Identify which cell holds the provided text, then report its [X, Y] central coordinate. 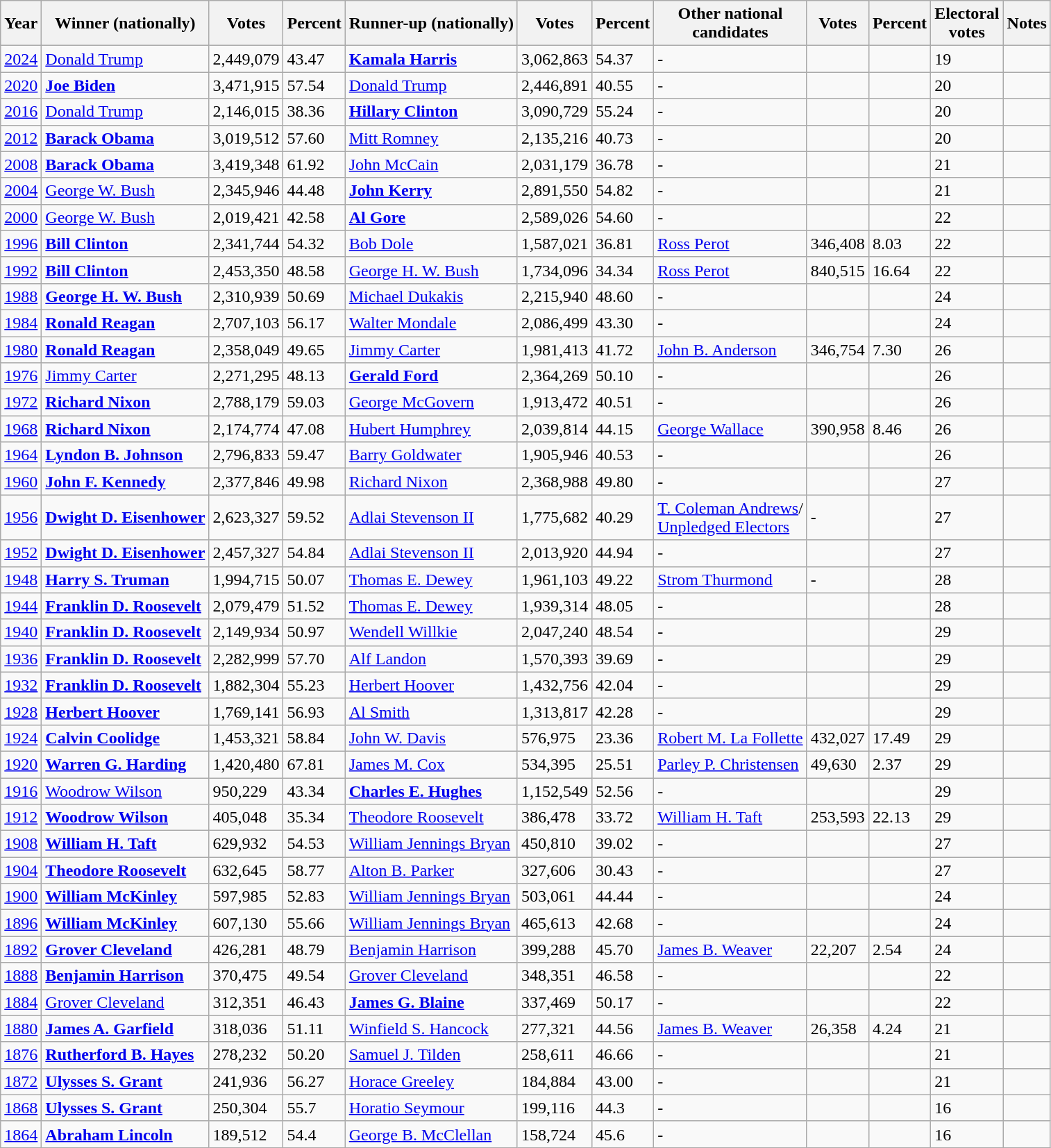
278,232 [246, 1055]
51.11 [314, 1029]
3,471,915 [246, 85]
258,611 [554, 1055]
426,281 [246, 949]
1964 [21, 455]
41.72 [622, 349]
1924 [21, 738]
Electoralvotes [967, 24]
1896 [21, 923]
2,271,295 [246, 376]
John F. Kennedy [125, 482]
48.05 [622, 606]
46.43 [314, 1002]
47.08 [314, 429]
Alf Landon [431, 659]
1,587,021 [554, 244]
Gerald Ford [431, 376]
1900 [21, 897]
432,027 [837, 738]
2,364,269 [554, 376]
Winner (nationally) [125, 24]
8.46 [900, 429]
2000 [21, 217]
1884 [21, 1002]
Mitt Romney [431, 138]
534,395 [554, 764]
253,593 [837, 818]
49.98 [314, 482]
386,478 [554, 818]
22.13 [900, 818]
1956 [21, 518]
2,215,940 [554, 296]
1988 [21, 296]
55.7 [314, 1108]
48.13 [314, 376]
348,351 [554, 976]
James G. Blaine [431, 1002]
58.84 [314, 738]
John B. Anderson [730, 349]
1,882,304 [246, 685]
1876 [21, 1055]
158,724 [554, 1134]
48.60 [622, 296]
50.17 [622, 1002]
Calvin Coolidge [125, 738]
1952 [21, 553]
2,377,846 [246, 482]
48.58 [314, 270]
44.94 [622, 553]
4.24 [900, 1029]
Other nationalcandidates [730, 24]
950,229 [246, 791]
312,351 [246, 1002]
576,975 [554, 738]
1980 [21, 349]
49.22 [622, 580]
1,313,817 [554, 711]
67.81 [314, 764]
Al Gore [431, 217]
57.70 [314, 659]
1,905,946 [554, 455]
Warren G. Harding [125, 764]
61.92 [314, 164]
2,449,079 [246, 59]
450,810 [554, 844]
2016 [21, 112]
35.34 [314, 818]
George B. McClellan [431, 1134]
26,358 [837, 1029]
1880 [21, 1029]
2,282,999 [246, 659]
1864 [21, 1134]
1916 [21, 791]
Michael Dukakis [431, 296]
3,419,348 [246, 164]
3,062,863 [554, 59]
1,734,096 [554, 270]
49,630 [837, 764]
John McCain [431, 164]
2,149,934 [246, 632]
33.72 [622, 818]
840,515 [837, 270]
1888 [21, 976]
1,775,682 [554, 518]
2,446,891 [554, 85]
Winfield S. Hancock [431, 1029]
241,936 [246, 1081]
2,345,946 [246, 191]
45.70 [622, 949]
Wendell Willkie [431, 632]
1,769,141 [246, 711]
48.79 [314, 949]
1912 [21, 818]
2,589,026 [554, 217]
46.66 [622, 1055]
59.03 [314, 403]
1936 [21, 659]
189,512 [246, 1134]
54.84 [314, 553]
44.56 [622, 1029]
40.51 [622, 403]
John W. Davis [431, 738]
45.6 [622, 1134]
40.29 [622, 518]
John Kerry [431, 191]
50.10 [622, 376]
2.54 [900, 949]
465,613 [554, 923]
Kamala Harris [431, 59]
199,116 [554, 1108]
Hubert Humphrey [431, 429]
2,796,833 [246, 455]
44.44 [622, 897]
Harry S. Truman [125, 580]
43.47 [314, 59]
57.60 [314, 138]
Alton B. Parker [431, 870]
Samuel J. Tilden [431, 1055]
59.52 [314, 518]
1920 [21, 764]
Horace Greeley [431, 1081]
2,019,421 [246, 217]
370,475 [246, 976]
44.48 [314, 191]
2,047,240 [554, 632]
1892 [21, 949]
2,135,216 [554, 138]
52.83 [314, 897]
1,961,103 [554, 580]
1984 [21, 323]
54.32 [314, 244]
Robert M. La Follette [730, 738]
2,079,479 [246, 606]
2,623,327 [246, 518]
2,341,744 [246, 244]
1996 [21, 244]
1,913,472 [554, 403]
Horatio Seymour [431, 1108]
25.51 [622, 764]
2,174,774 [246, 429]
1960 [21, 482]
George Wallace [730, 429]
2,457,327 [246, 553]
390,958 [837, 429]
54.4 [314, 1134]
50.69 [314, 296]
1972 [21, 403]
36.78 [622, 164]
1948 [21, 580]
44.15 [622, 429]
2,891,550 [554, 191]
54.53 [314, 844]
T. Coleman Andrews/Unpledged Electors [730, 518]
1,152,549 [554, 791]
346,754 [837, 349]
1,420,480 [246, 764]
James M. Cox [431, 764]
50.07 [314, 580]
1932 [21, 685]
1928 [21, 711]
1,432,756 [554, 685]
Rutherford B. Hayes [125, 1055]
Joe Biden [125, 85]
23.36 [622, 738]
Barry Goldwater [431, 455]
1904 [21, 870]
Abraham Lincoln [125, 1134]
43.30 [622, 323]
2,707,103 [246, 323]
56.93 [314, 711]
1992 [21, 270]
James A. Garfield [125, 1029]
2,310,939 [246, 296]
Lyndon B. Johnson [125, 455]
40.53 [622, 455]
Bob Dole [431, 244]
44.3 [622, 1108]
48.54 [622, 632]
50.97 [314, 632]
1,453,321 [246, 738]
38.36 [314, 112]
607,130 [246, 923]
58.77 [314, 870]
2004 [21, 191]
1,994,715 [246, 580]
1,570,393 [554, 659]
184,884 [554, 1081]
632,645 [246, 870]
Notes [1027, 24]
Parley P. Christensen [730, 764]
54.37 [622, 59]
337,469 [554, 1002]
39.02 [622, 844]
40.73 [622, 138]
Runner-up (nationally) [431, 24]
59.47 [314, 455]
Al Smith [431, 711]
405,048 [246, 818]
277,321 [554, 1029]
2,031,179 [554, 164]
3,019,512 [246, 138]
250,304 [246, 1108]
34.34 [622, 270]
Strom Thurmond [730, 580]
49.54 [314, 976]
16.64 [900, 270]
42.68 [622, 923]
19 [967, 59]
318,036 [246, 1029]
2,039,814 [554, 429]
30.43 [622, 870]
2,146,015 [246, 112]
597,985 [246, 897]
42.28 [622, 711]
2,368,988 [554, 482]
56.17 [314, 323]
629,932 [246, 844]
503,061 [554, 897]
Charles E. Hughes [431, 791]
2,788,179 [246, 403]
1,939,314 [554, 606]
55.24 [622, 112]
43.34 [314, 791]
Year [21, 24]
1,981,413 [554, 349]
1940 [21, 632]
1968 [21, 429]
1944 [21, 606]
55.66 [314, 923]
42.04 [622, 685]
56.27 [314, 1081]
8.03 [900, 244]
399,288 [554, 949]
42.58 [314, 217]
2,453,350 [246, 270]
3,090,729 [554, 112]
49.80 [622, 482]
46.58 [622, 976]
22,207 [837, 949]
50.20 [314, 1055]
2,086,499 [554, 323]
7.30 [900, 349]
17.49 [900, 738]
36.81 [622, 244]
1872 [21, 1081]
2008 [21, 164]
346,408 [837, 244]
1908 [21, 844]
1976 [21, 376]
52.56 [622, 791]
54.82 [622, 191]
49.65 [314, 349]
54.60 [622, 217]
43.00 [622, 1081]
57.54 [314, 85]
2024 [21, 59]
51.52 [314, 606]
327,606 [554, 870]
40.55 [622, 85]
2012 [21, 138]
Hillary Clinton [431, 112]
Walter Mondale [431, 323]
George McGovern [431, 403]
2,358,049 [246, 349]
39.69 [622, 659]
55.23 [314, 685]
1868 [21, 1108]
2,013,920 [554, 553]
2020 [21, 85]
2.37 [900, 764]
